Identify which cell holds the provided text, then report its (x, y) central coordinate. 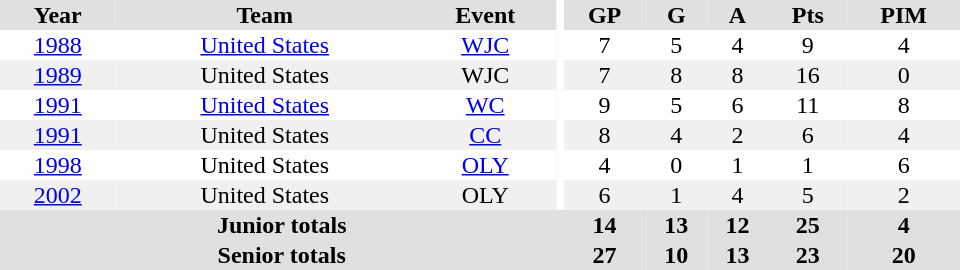
G (676, 15)
11 (808, 105)
Pts (808, 15)
Team (265, 15)
16 (808, 75)
1988 (58, 45)
2002 (58, 195)
PIM (904, 15)
1989 (58, 75)
25 (808, 225)
WC (486, 105)
A (738, 15)
12 (738, 225)
14 (604, 225)
GP (604, 15)
Event (486, 15)
20 (904, 255)
10 (676, 255)
Year (58, 15)
Senior totals (282, 255)
27 (604, 255)
1998 (58, 165)
23 (808, 255)
CC (486, 135)
Junior totals (282, 225)
